Find where the given text appears and provide that cell's center as [X, Y] coordinate. 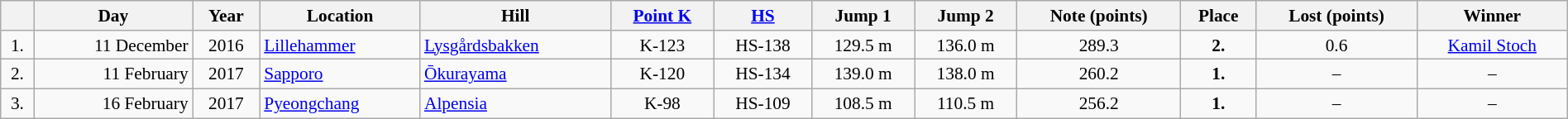
16 February [112, 104]
Pyeongchang [340, 104]
Year [227, 16]
Place [1219, 16]
Lysgårdsbakken [515, 45]
Lost (points) [1336, 16]
K-123 [662, 45]
Note (points) [1099, 16]
3. [17, 104]
Sapporo [340, 74]
Winner [1492, 16]
138.0 m [966, 74]
HS-138 [762, 45]
110.5 m [966, 104]
K-98 [662, 104]
HS [762, 16]
Jump 2 [966, 16]
11 February [112, 74]
0.6 [1336, 45]
129.5 m [863, 45]
136.0 m [966, 45]
Point K [662, 16]
HS-134 [762, 74]
Day [112, 16]
Alpensia [515, 104]
Lillehammer [340, 45]
289.3 [1099, 45]
Jump 1 [863, 16]
K-120 [662, 74]
108.5 m [863, 104]
2016 [227, 45]
Hill [515, 16]
Location [340, 16]
11 December [112, 45]
HS-109 [762, 104]
Kamil Stoch [1492, 45]
Ōkurayama [515, 74]
139.0 m [863, 74]
256.2 [1099, 104]
260.2 [1099, 74]
